Scan for the cell matching the given text and deliver its [x, y] coordinate at center. 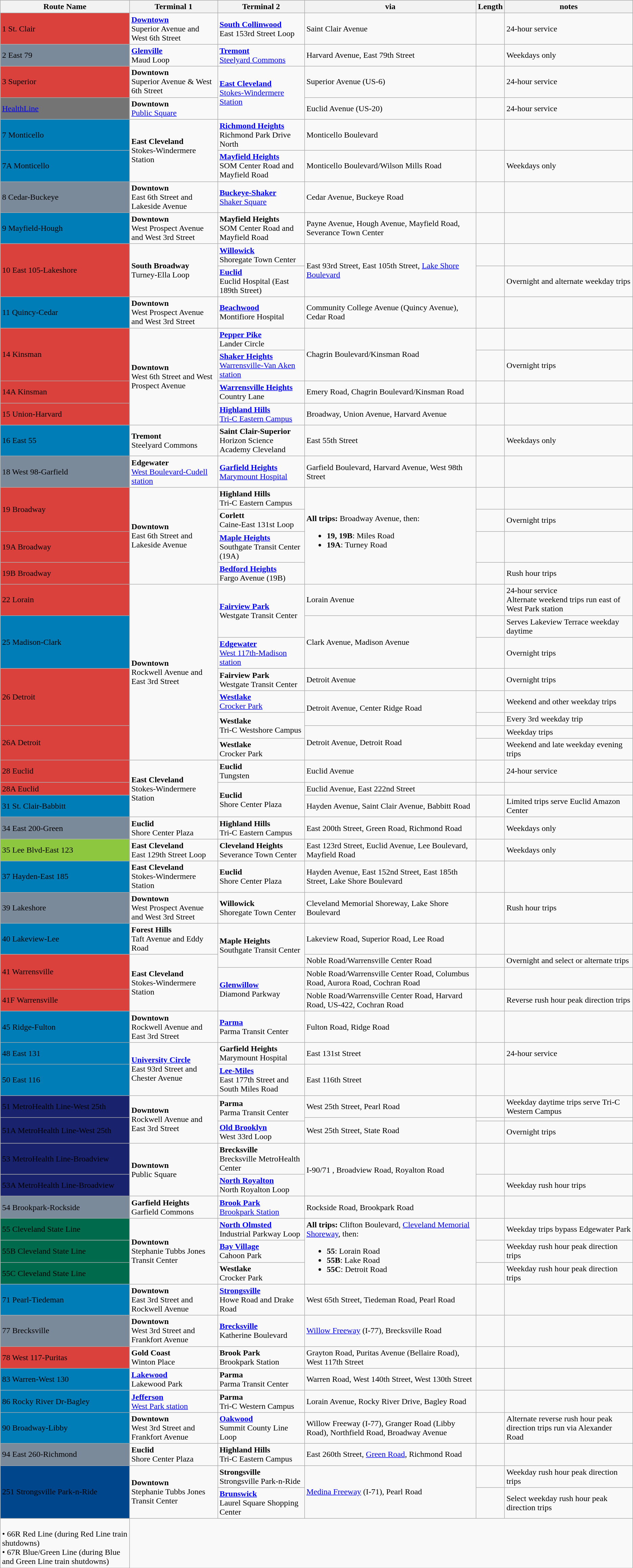
41F Warrensville [65, 1000]
7A Monticello [65, 166]
Gold CoastWinton Place [174, 1357]
14 Kinsman [65, 354]
JeffersonWest Park station [174, 1401]
Terminal 2 [261, 7]
Monticello Boulevard [390, 135]
Serves Lakeview Terrace weekday daytime [569, 627]
StrongsvilleHowe Road and Drake Road [261, 1300]
Weekday rush hour trips [569, 1185]
Fulton Road, Ridge Road [390, 1027]
East 55th Street [390, 441]
East 131st Street [390, 1053]
Superior Avenue (US-6) [390, 82]
WestlakeTri-C Westshore Campus [261, 725]
Euclid Avenue (US-20) [390, 108]
Noble Road/Warrensville Center Road, Columbus Road, Aurora Road, Cochran Road [390, 978]
GlenvilleMaud Loop [174, 55]
All trips: Broadway Avenue, then:19, 19B: Miles Road19A: Turney Road [390, 536]
Every 3rd weekday trip [569, 719]
Cleveland HeightsSeverance Town Center [261, 850]
50 East 116 [65, 1080]
East 123rd Street, Euclid Avenue, Lee Boulevard, Mayfield Road [390, 850]
Weekday trips [569, 732]
EuclidTungsten [261, 771]
Medina Freeway (I-71), Pearl Road [390, 1492]
41 Warrensville [65, 972]
14A Kinsman [65, 392]
Clark Avenue, Madison Avenue [390, 642]
Noble Road/Warrensville Center Road, Harvard Road, US-422, Cochran Road [390, 1000]
94 East 260-Richmond [65, 1454]
Weekday daytime trips serve Tri-C Western Campus [569, 1106]
54 Brookpark-Rockside [65, 1207]
Weekend and late weekday evening trips [569, 750]
North OlmstedIndustrial Parkway Loop [261, 1229]
• 66R Red Line (during Red Line train shutdowns)• 67R Blue/Green Line (during Blue and Green Line train shutdowns) [65, 1543]
Weekday trips bypass Edgewater Park [569, 1229]
Saint Clair-SuperiorHorizon Science Academy Cleveland [261, 441]
All trips: Clifton Boulevard, Cleveland Memorial Shoreway, then:55: Lorain Road55B: Lake Road55C: Detroit Road [390, 1251]
Maple HeightsSouthgate Transit Center [261, 945]
Old BrooklynWest 33rd Loop [261, 1132]
34 East 200-Green [65, 828]
Willow Freeway (I-77), Brecksville Road [390, 1331]
South BroadwayTurney-Ella Loop [174, 270]
BrecksvilleBrecksville MetroHealth Center [261, 1159]
Route Name [65, 7]
DowntownWest 6th Street and West Prospect Avenue [174, 376]
Grayton Road, Puritas Avenue (Bellaire Road), West 117th Street [390, 1357]
40 Lakeview-Lee [65, 939]
86 Rocky River Dr-Bagley [65, 1401]
31 St. Clair-Babbitt [65, 806]
28A Euclid [65, 789]
16 East 55 [65, 441]
I-90/71 , Broadview Road, Royalton Road [390, 1170]
45 Ridge-Fulton [65, 1027]
90 Broadway-Libby [65, 1428]
251 Strongsville Park-n-Ride [65, 1492]
53A MetroHealth Line-Broadview [65, 1185]
Detroit Avenue, Detroit Road [390, 743]
West 25th Street, Pearl Road [390, 1106]
Community College Avenue (Quincy Avenue), Cedar Road [390, 312]
Overnight and alternate weekday trips [569, 281]
CorlettCaine-East 131st Loop [261, 520]
GlenwillowDiamond Parkway [261, 989]
Alternate reverse rush hour peak direction trips run via Alexander Road [569, 1428]
Bedford HeightsFargo Avenue (19B) [261, 573]
Maple HeightsSouthgate Transit Center (19A) [261, 547]
Emery Road, Chagrin Boulevard/Kinsman Road [390, 392]
83 Warren-West 130 [65, 1379]
Select weekday rush hour peak direction trips [569, 1503]
55B Cleveland State Line [65, 1251]
Oakwood Summit County Line Loop [261, 1428]
55 Cleveland State Line [65, 1229]
Terminal 1 [174, 7]
Hayden Avenue, East 152nd Street, East 185th Street, Lake Shore Boulevard [390, 877]
53 MetroHealth Line-Broadview [65, 1159]
East 93rd Street, East 105th Street, Lake Shore Boulevard [390, 270]
Warren Road, West 140th Street, West 130th Street [390, 1379]
BeachwoodMontifiore Hospital [261, 312]
26A Detroit [65, 743]
Detroit Avenue [390, 679]
Harvard Avenue, East 79th Street [390, 55]
37 Hayden-East 185 [65, 877]
Lakeview Road, Superior Road, Lee Road [390, 939]
78 West 117-Puritas [65, 1357]
Warrensville HeightsCountry Lane [261, 392]
Pepper PikeLander Circle [261, 339]
39 Lakeshore [65, 908]
notes [569, 7]
EdgewaterWest 117th-Madison station [261, 653]
DowntownSuperior Avenue & West 6th Street [174, 82]
Hayden Avenue, Saint Clair Avenue, Babbitt Road [390, 806]
Garfield Boulevard, Harvard Avenue, West 98th Street [390, 472]
19A Broadway [65, 547]
10 East 105-Lakeshore [65, 270]
Length [490, 7]
26 Detroit [65, 697]
Reverse rush hour peak direction trips [569, 1000]
Monticello Boulevard/Wilson Mills Road [390, 166]
EuclidEuclid Hospital (East 189th Street) [261, 281]
71 Pearl-Tiedeman [65, 1300]
9 Mayfield-Hough [65, 228]
Payne Avenue, Hough Avenue, Mayfield Road, Severance Town Center [390, 228]
South CollinwoodEast 153rd Street Loop [261, 29]
Limited trips serve Euclid Amazon Center [569, 806]
DowntownEast 3rd Street and Rockwell Avenue [174, 1300]
Noble Road/Warrensville Center Road [390, 961]
Lee-MilesEast 177th Street and South Miles Road [261, 1080]
18 West 98-Garfield [65, 472]
Euclid Avenue [390, 771]
BrunswickLaurel Square Shopping Center [261, 1503]
Chagrin Boulevard/Kinsman Road [390, 354]
East ClevelandEast 129th Street Loop [174, 850]
Weekend and other weekday trips [569, 702]
LakewoodLakewood Park [174, 1379]
28 Euclid [65, 771]
East 200th Street, Green Road, Richmond Road [390, 828]
Willow Freeway (I-77), Granger Road (Libby Road), Northfield Road, Broadway Avenue [390, 1428]
Buckeye-ShakerShaker Square [261, 197]
Bay VillageCahoon Park [261, 1251]
77 Brecksville [65, 1331]
48 East 131 [65, 1053]
19 Broadway [65, 509]
51A MetroHealth Line-West 25th [65, 1130]
7 Monticello [65, 135]
BrecksvilleKatherine Boulevard [261, 1331]
3 Superior [65, 82]
Saint Clair Avenue [390, 29]
Rockside Road, Brookpark Road [390, 1207]
Forest HillsTaft Avenue and Eddy Road [174, 939]
Cedar Avenue, Buckeye Road [390, 197]
25 Madison-Clark [65, 642]
35 Lee Blvd-East 123 [65, 850]
8 Cedar-Buckeye [65, 197]
via [390, 7]
East 260th Street, Green Road, Richmond Road [390, 1454]
Lorain Avenue, Rocky River Drive, Bagley Road [390, 1401]
ParmaTri-C Western Campus [261, 1401]
Shaker HeightsWarrensville-Van Aken station [261, 366]
Garfield HeightsGarfield Commons [174, 1207]
19B Broadway [65, 573]
Richmond HeightsRichmond Park Drive North [261, 135]
North Royalton North Royalton Loop [261, 1185]
55C Cleveland State Line [65, 1273]
West 65th Street, Tiedeman Road, Pearl Road [390, 1300]
Cleveland Memorial Shoreway, Lake Shore Boulevard [390, 908]
West 25th Street, State Road [390, 1130]
StrongsvilleStrongsville Park-n-Ride [261, 1476]
15 Union-Harvard [65, 414]
East 116th Street [390, 1080]
1 St. Clair [65, 29]
2 East 79 [65, 55]
Lorain Avenue [390, 600]
Detroit Avenue, Center Ridge Road [390, 708]
HealthLine [65, 108]
Broadway, Union Avenue, Harvard Avenue [390, 414]
University CircleEast 93rd Street and Chester Avenue [174, 1069]
11 Quincy-Cedar [65, 312]
24-hour serviceAlternate weekend trips run east of West Park station [569, 600]
Overnight and select or alternate trips [569, 961]
DowntownSuperior Avenue and West 6th Street [174, 29]
22 Lorain [65, 600]
51 MetroHealth Line-West 25th [65, 1106]
EdgewaterWest Boulevard-Cudell station [174, 472]
Euclid Avenue, East 222nd Street [390, 789]
